Return (x, y) of the center of cell containing provided text 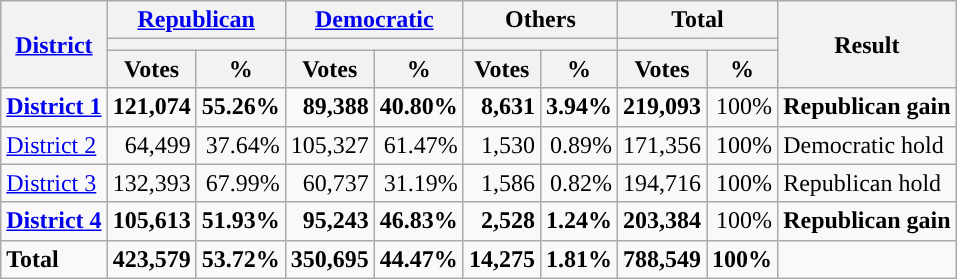
District 2 (54, 145)
171,356 (662, 145)
194,716 (662, 183)
8,631 (502, 107)
Democratic hold (867, 145)
Republican hold (867, 183)
0.82% (578, 183)
District (54, 44)
District 1 (54, 107)
105,613 (152, 221)
89,388 (330, 107)
40.80% (418, 107)
64,499 (152, 145)
44.47% (418, 259)
District 4 (54, 221)
132,393 (152, 183)
1,530 (502, 145)
1.81% (578, 259)
95,243 (330, 221)
350,695 (330, 259)
2,528 (502, 221)
51.93% (240, 221)
3.94% (578, 107)
203,384 (662, 221)
37.64% (240, 145)
31.19% (418, 183)
14,275 (502, 259)
Result (867, 44)
0.89% (578, 145)
Democratic (374, 20)
105,327 (330, 145)
46.83% (418, 221)
219,093 (662, 107)
Others (540, 20)
60,737 (330, 183)
121,074 (152, 107)
55.26% (240, 107)
61.47% (418, 145)
423,579 (152, 259)
1,586 (502, 183)
788,549 (662, 259)
1.24% (578, 221)
District 3 (54, 183)
53.72% (240, 259)
67.99% (240, 183)
Republican (196, 20)
